Return the (x, y) coordinate for the center point of the cell that contains the specified text.  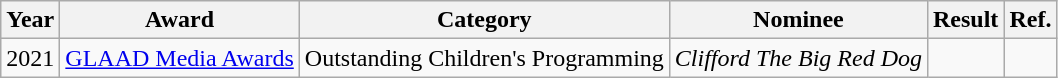
GLAAD Media Awards (180, 58)
2021 (30, 58)
Result (965, 20)
Outstanding Children's Programming (484, 58)
Ref. (1030, 20)
Clifford The Big Red Dog (798, 58)
Category (484, 20)
Award (180, 20)
Year (30, 20)
Nominee (798, 20)
